Scan for the cell matching the given text and deliver its [X, Y] coordinate at center. 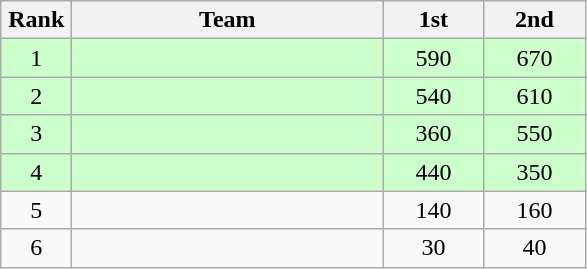
1st [434, 20]
360 [434, 134]
4 [36, 172]
Rank [36, 20]
440 [434, 172]
590 [434, 58]
40 [534, 248]
140 [434, 210]
1 [36, 58]
30 [434, 248]
160 [534, 210]
2 [36, 96]
6 [36, 248]
610 [534, 96]
550 [534, 134]
3 [36, 134]
Team [228, 20]
670 [534, 58]
2nd [534, 20]
540 [434, 96]
350 [534, 172]
5 [36, 210]
